From the cell containing the given text, extract its center point as [x, y] coordinate. 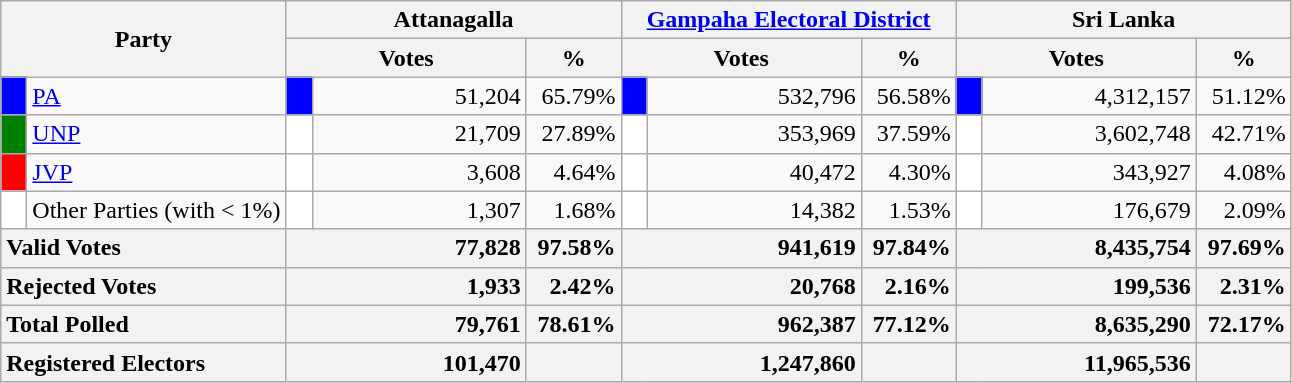
8,435,754 [1076, 248]
Party [144, 39]
3,602,748 [1089, 134]
3,608 [419, 172]
Rejected Votes [144, 286]
2.42% [574, 286]
101,470 [406, 362]
1.53% [908, 210]
72.17% [1244, 324]
UNP [156, 134]
2.16% [908, 286]
4.08% [1244, 172]
4,312,157 [1089, 96]
Sri Lanka [1124, 20]
Attanagalla [454, 20]
2.31% [1244, 286]
27.89% [574, 134]
353,969 [754, 134]
PA [156, 96]
79,761 [406, 324]
51,204 [419, 96]
21,709 [419, 134]
1,307 [419, 210]
1.68% [574, 210]
11,965,536 [1076, 362]
Gampaha Electoral District [788, 20]
42.71% [1244, 134]
56.58% [908, 96]
97.69% [1244, 248]
97.58% [574, 248]
1,933 [406, 286]
199,536 [1076, 286]
532,796 [754, 96]
51.12% [1244, 96]
4.30% [908, 172]
JVP [156, 172]
Total Polled [144, 324]
962,387 [741, 324]
37.59% [908, 134]
343,927 [1089, 172]
4.64% [574, 172]
8,635,290 [1076, 324]
65.79% [574, 96]
20,768 [741, 286]
14,382 [754, 210]
77.12% [908, 324]
78.61% [574, 324]
Other Parties (with < 1%) [156, 210]
77,828 [406, 248]
Registered Electors [144, 362]
2.09% [1244, 210]
176,679 [1089, 210]
40,472 [754, 172]
97.84% [908, 248]
1,247,860 [741, 362]
941,619 [741, 248]
Valid Votes [144, 248]
